Pinpoint the cell where the given text exists, returning its [X, Y] midpoint coordinate. 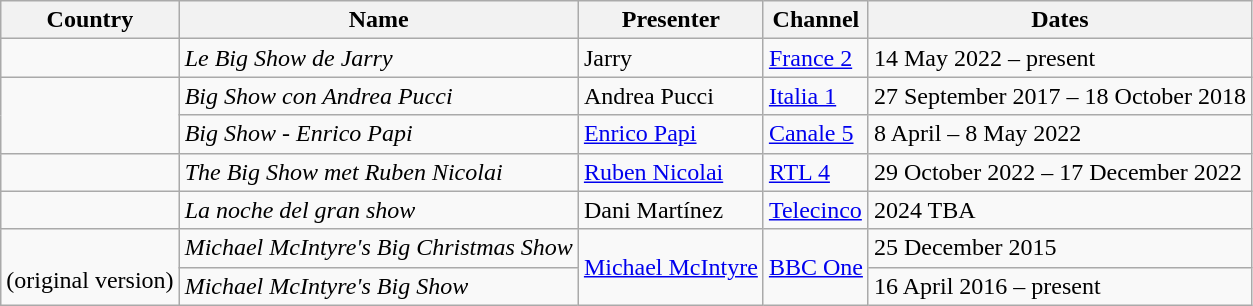
La noche del gran show [378, 210]
Andrea Pucci [670, 96]
16 April 2016 – present [1060, 286]
8 April – 8 May 2022 [1060, 134]
25 December 2015 [1060, 248]
Presenter [670, 20]
Italia 1 [816, 96]
2024 TBA [1060, 210]
Canale 5 [816, 134]
The Big Show met Ruben Nicolai [378, 172]
Big Show con Andrea Pucci [378, 96]
(original version) [90, 267]
Enrico Papi [670, 134]
Country [90, 20]
Telecinco [816, 210]
14 May 2022 – present [1060, 58]
RTL 4 [816, 172]
Michael McIntyre [670, 267]
27 September 2017 – 18 October 2018 [1060, 96]
BBC One [816, 267]
Channel [816, 20]
Name [378, 20]
29 October 2022 – 17 December 2022 [1060, 172]
Le Big Show de Jarry [378, 58]
Dates [1060, 20]
Big Show - Enrico Papi [378, 134]
Ruben Nicolai [670, 172]
Michael McIntyre's Big Christmas Show [378, 248]
Michael McIntyre's Big Show [378, 286]
Dani Martínez [670, 210]
Jarry [670, 58]
France 2 [816, 58]
